Pinpoint the cell where the given text exists, returning its (X, Y) midpoint coordinate. 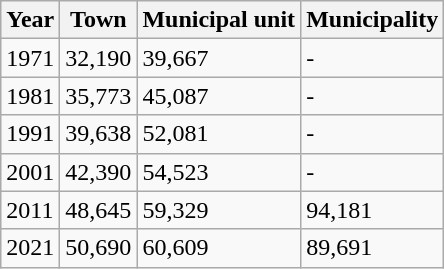
Municipality (372, 20)
Year (30, 20)
42,390 (98, 172)
Town (98, 20)
60,609 (219, 248)
94,181 (372, 210)
1971 (30, 58)
52,081 (219, 134)
1991 (30, 134)
2021 (30, 248)
39,667 (219, 58)
32,190 (98, 58)
54,523 (219, 172)
59,329 (219, 210)
2011 (30, 210)
50,690 (98, 248)
1981 (30, 96)
Municipal unit (219, 20)
48,645 (98, 210)
35,773 (98, 96)
39,638 (98, 134)
2001 (30, 172)
45,087 (219, 96)
89,691 (372, 248)
